Search for the cell housing the specified text and yield its (X, Y) center coordinate. 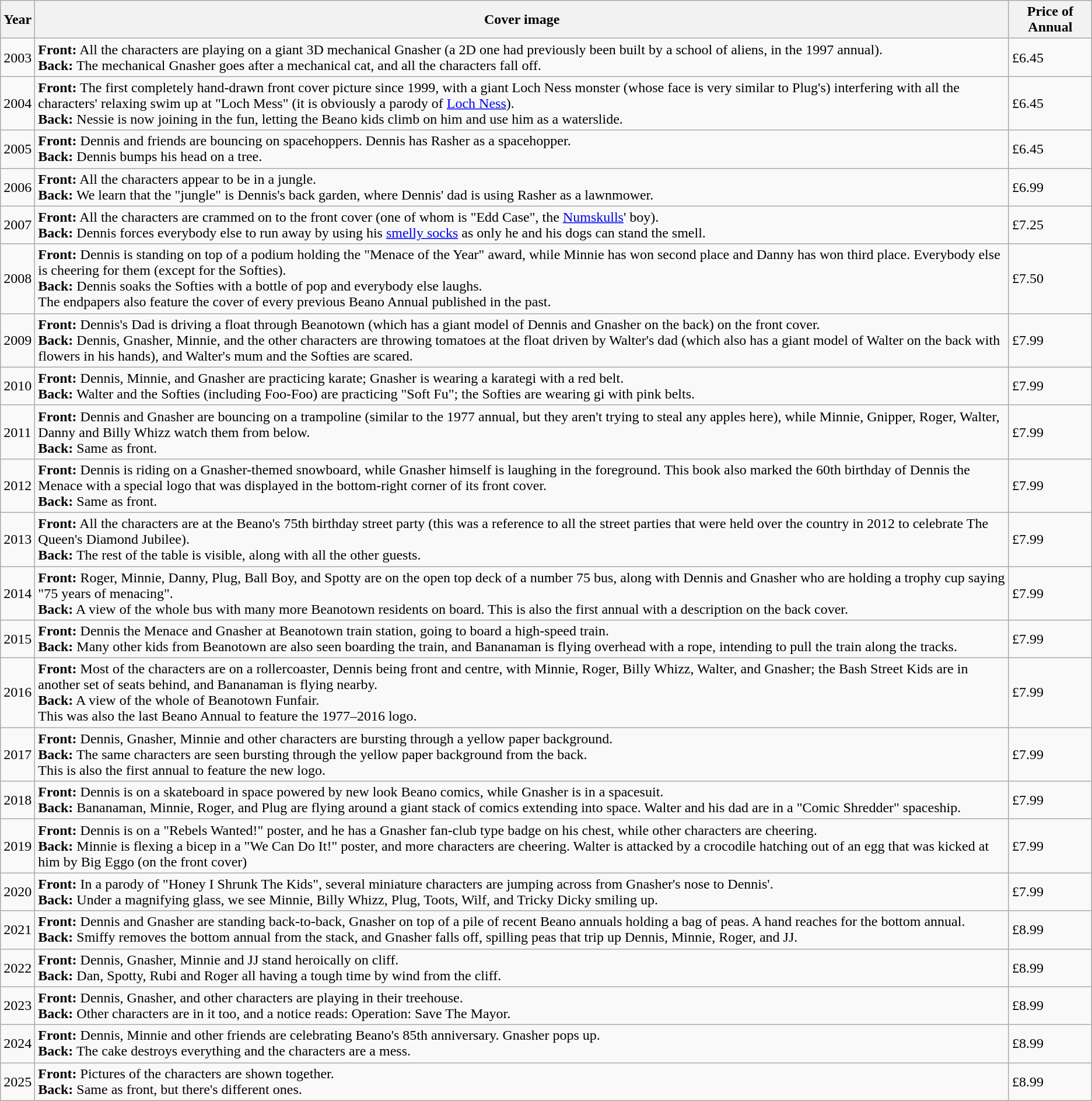
£6.99 (1050, 187)
Front: Dennis, Gnasher, Minnie and JJ stand heroically on cliff. Back: Dan, Spotty, Rubi and Roger all having a tough time by wind from the cliff. (522, 967)
2007 (17, 225)
2013 (17, 539)
Year (17, 20)
2018 (17, 801)
2021 (17, 930)
2025 (17, 1082)
£7.50 (1050, 279)
Cover image (522, 20)
2024 (17, 1043)
Front: Dennis and friends are bouncing on spacehoppers. Dennis has Rasher as a spacehopper. Back: Dennis bumps his head on a tree. (522, 149)
2004 (17, 103)
2015 (17, 639)
2005 (17, 149)
2014 (17, 593)
Front: Pictures of the characters are shown together. Back: Same as front, but there's different ones. (522, 1082)
2017 (17, 754)
2012 (17, 485)
2009 (17, 340)
Price of Annual (1050, 20)
£7.25 (1050, 225)
2023 (17, 1006)
2016 (17, 693)
2006 (17, 187)
2011 (17, 432)
2003 (17, 57)
2008 (17, 279)
2022 (17, 967)
2010 (17, 386)
2019 (17, 846)
2020 (17, 892)
